Return the [X, Y] coordinate for the center point of the cell that contains the specified text.  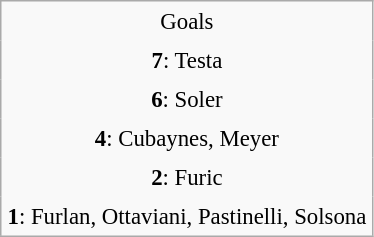
2: Furic [187, 178]
6: Soler [187, 100]
7: Testa [187, 60]
Goals [187, 21]
1: Furlan, Ottaviani, Pastinelli, Solsona [187, 216]
4: Cubaynes, Meyer [187, 138]
